From the cell containing the given text, extract its center point as (X, Y) coordinate. 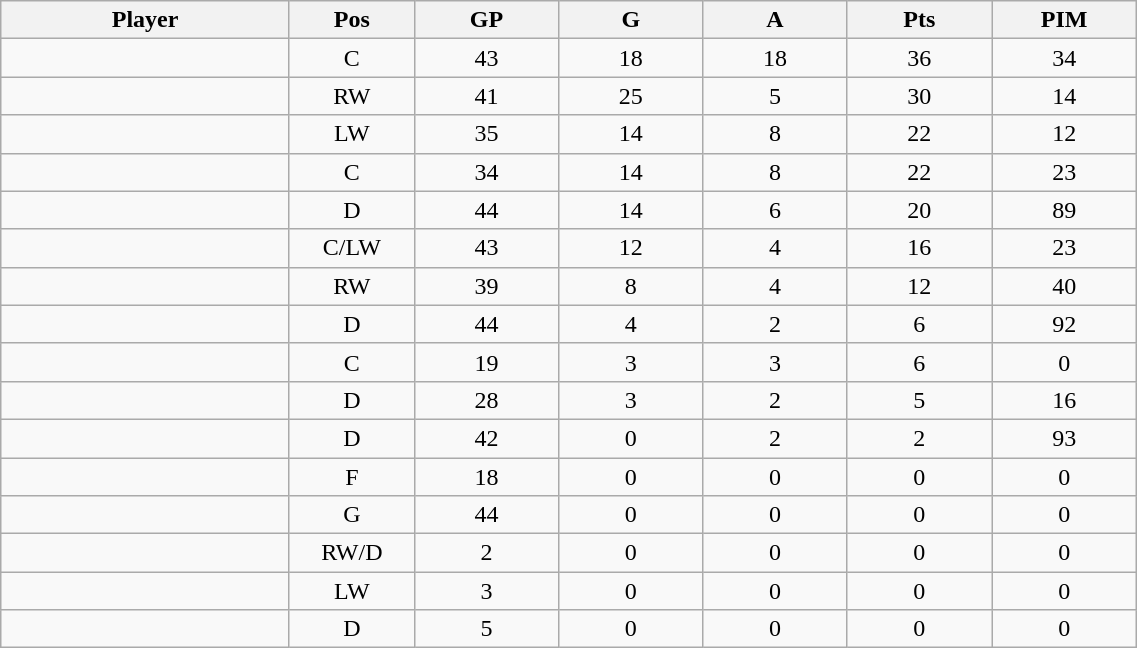
Pts (919, 20)
41 (486, 96)
PIM (1064, 20)
30 (919, 96)
39 (486, 286)
A (775, 20)
20 (919, 210)
Player (146, 20)
92 (1064, 324)
RW/D (352, 553)
28 (486, 400)
35 (486, 134)
25 (631, 96)
C/LW (352, 248)
F (352, 477)
93 (1064, 438)
89 (1064, 210)
GP (486, 20)
40 (1064, 286)
36 (919, 58)
19 (486, 362)
42 (486, 438)
Pos (352, 20)
